Find where the given text appears and provide that cell's center as [x, y] coordinate. 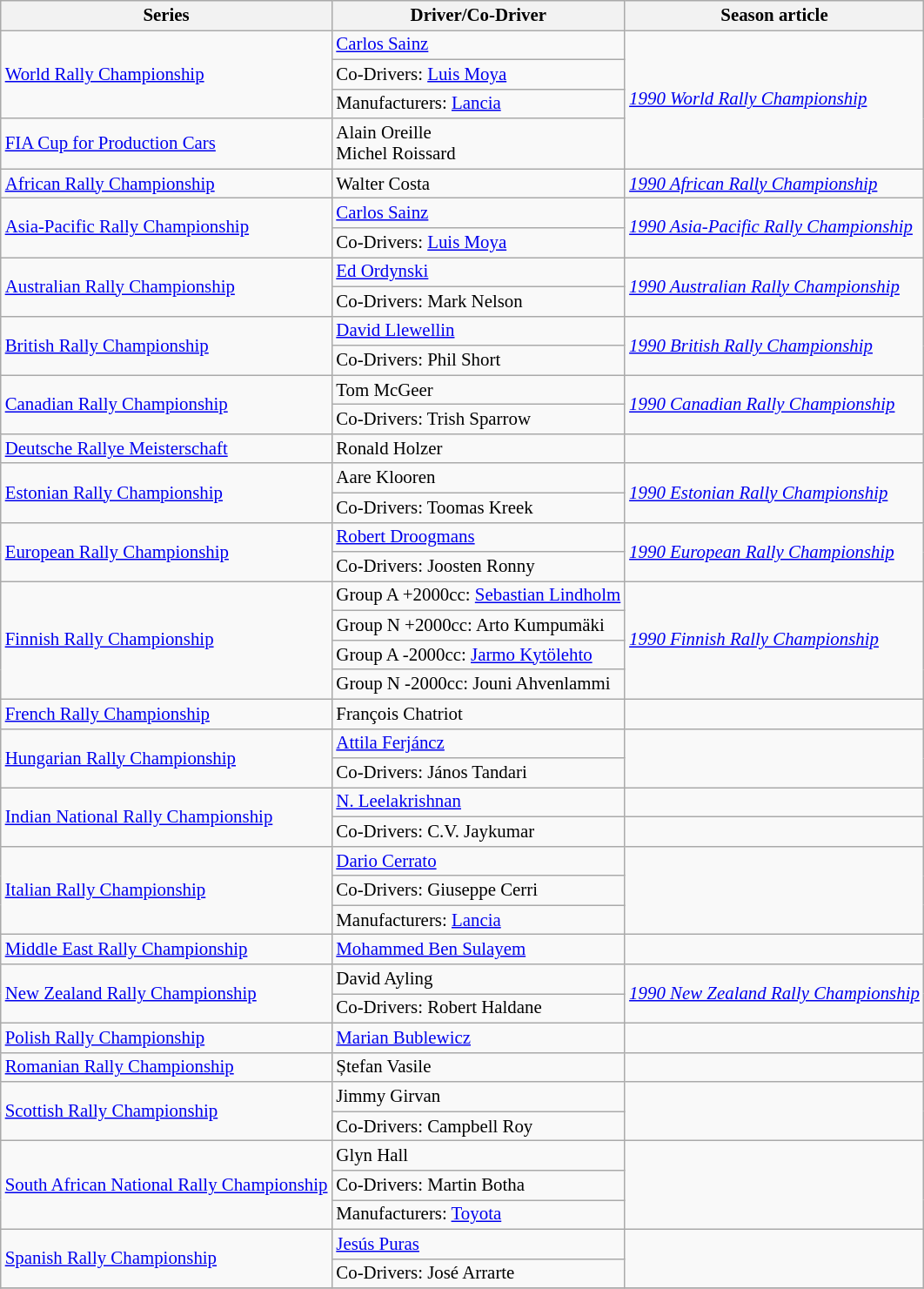
1990 Finnish Rally Championship [774, 641]
Co-Drivers: Martin Botha [479, 1185]
French Rally Championship [167, 714]
Jimmy Girvan [479, 1097]
New Zealand Rally Championship [167, 994]
Hungarian Rally Championship [167, 758]
1990 Canadian Rally Championship [774, 405]
Group A +2000cc: Sebastian Lindholm [479, 596]
Co-Drivers: Joosten Ronny [479, 567]
Glyn Hall [479, 1156]
Finnish Rally Championship [167, 641]
European Rally Championship [167, 552]
Manufacturers: Toyota [479, 1214]
Co-Drivers: Mark Nelson [479, 301]
1990 New Zealand Rally Championship [774, 994]
British Rally Championship [167, 346]
1990 World Rally Championship [774, 99]
Ștefan Vasile [479, 1067]
N. Leelakrishnan [479, 802]
Dario Cerrato [479, 861]
Season article [774, 16]
Australian Rally Championship [167, 286]
Co-Drivers: Phil Short [479, 360]
Ronald Holzer [479, 448]
Romanian Rally Championship [167, 1067]
Italian Rally Championship [167, 890]
1990 African Rally Championship [774, 184]
David Llewellin [479, 331]
Marian Bublewicz [479, 1037]
François Chatriot [479, 714]
African Rally Championship [167, 184]
Co-Drivers: Trish Sparrow [479, 420]
Robert Droogmans [479, 537]
Group N -2000cc: Jouni Ahvenlammi [479, 684]
Series [167, 16]
South African National Rally Championship [167, 1185]
Jesús Puras [479, 1244]
1990 British Rally Championship [774, 346]
Canadian Rally Championship [167, 405]
Co-Drivers: János Tandari [479, 773]
Tom McGeer [479, 390]
Polish Rally Championship [167, 1037]
Estonian Rally Championship [167, 493]
1990 Australian Rally Championship [774, 286]
Co-Drivers: Campbell Roy [479, 1126]
Co-Drivers: Robert Haldane [479, 1009]
Co-Drivers: Toomas Kreek [479, 507]
Group N +2000cc: Arto Kumpumäki [479, 626]
World Rally Championship [167, 74]
Group A -2000cc: Jarmo Kytölehto [479, 655]
Walter Costa [479, 184]
Co-Drivers: José Arrarte [479, 1273]
Attila Ferjáncz [479, 743]
FIA Cup for Production Cars [167, 144]
Ed Ordynski [479, 272]
1990 European Rally Championship [774, 552]
1990 Asia-Pacific Rally Championship [774, 228]
Scottish Rally Championship [167, 1111]
Co-Drivers: C.V. Jaykumar [479, 831]
David Ayling [479, 979]
Indian National Rally Championship [167, 817]
1990 Estonian Rally Championship [774, 493]
Alain Oreille Michel Roissard [479, 144]
Spanish Rally Championship [167, 1259]
Mohammed Ben Sulayem [479, 950]
Aare Klooren [479, 478]
Deutsche Rallye Meisterschaft [167, 448]
Middle East Rally Championship [167, 950]
Co-Drivers: Giuseppe Cerri [479, 890]
Driver/Co-Driver [479, 16]
Asia-Pacific Rally Championship [167, 228]
